Return the [X, Y] coordinate for the center point of the cell that contains the specified text.  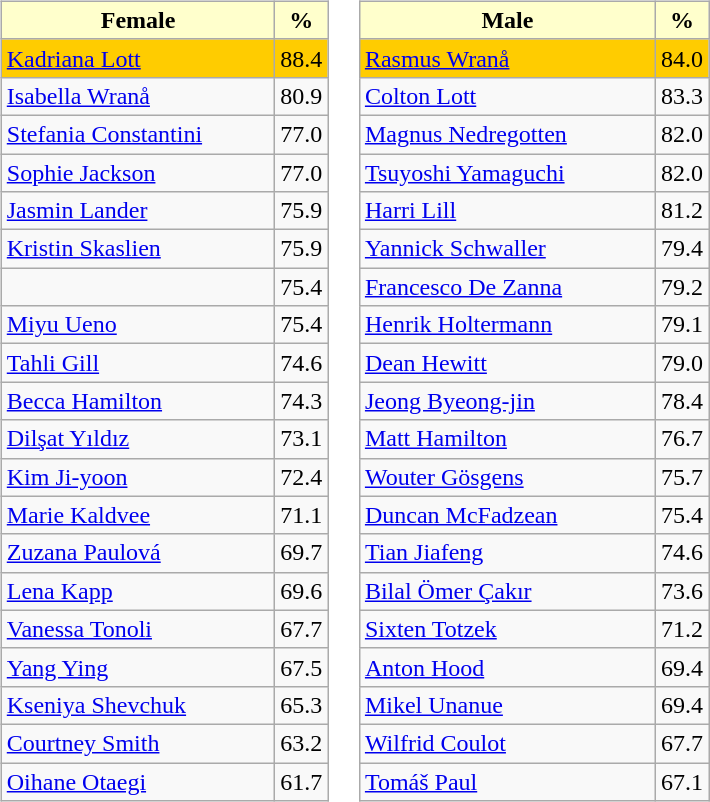
Kadriana Lott [138, 58]
Becca Hamilton [138, 401]
84.0 [682, 58]
Lena Kapp [138, 591]
Miyu Ueno [138, 325]
Henrik Holtermann [507, 325]
71.1 [302, 515]
Colton Lott [507, 96]
Kim Ji-yoon [138, 477]
69.7 [302, 553]
Tian Jiafeng [507, 553]
67.5 [302, 667]
79.4 [682, 249]
Marie Kaldvee [138, 515]
Kristin Skaslien [138, 249]
76.7 [682, 439]
Yannick Schwaller [507, 249]
Sixten Totzek [507, 629]
65.3 [302, 705]
Magnus Nedregotten [507, 134]
Wouter Gösgens [507, 477]
75.7 [682, 477]
83.3 [682, 96]
74.3 [302, 401]
67.1 [682, 781]
Dean Hewitt [507, 363]
Isabella Wranå [138, 96]
Jeong Byeong-jin [507, 401]
79.2 [682, 287]
Rasmus Wranå [507, 58]
79.1 [682, 325]
78.4 [682, 401]
Yang Ying [138, 667]
Mikel Unanue [507, 705]
88.4 [302, 58]
Francesco De Zanna [507, 287]
69.6 [302, 591]
Tomáš Paul [507, 781]
Tahli Gill [138, 363]
80.9 [302, 96]
79.0 [682, 363]
73.6 [682, 591]
Tsuyoshi Yamaguchi [507, 173]
Courtney Smith [138, 743]
61.7 [302, 781]
63.2 [302, 743]
73.1 [302, 439]
Male [507, 20]
Stefania Constantini [138, 134]
Zuzana Paulová [138, 553]
Kseniya Shevchuk [138, 705]
Matt Hamilton [507, 439]
Jasmin Lander [138, 211]
Wilfrid Coulot [507, 743]
Female [138, 20]
Harri Lill [507, 211]
Bilal Ömer Çakır [507, 591]
Duncan McFadzean [507, 515]
Sophie Jackson [138, 173]
72.4 [302, 477]
71.2 [682, 629]
Vanessa Tonoli [138, 629]
Dilşat Yıldız [138, 439]
Anton Hood [507, 667]
Oihane Otaegi [138, 781]
81.2 [682, 211]
